Output the (x, y) coordinate of the center of the cell containing the given text.  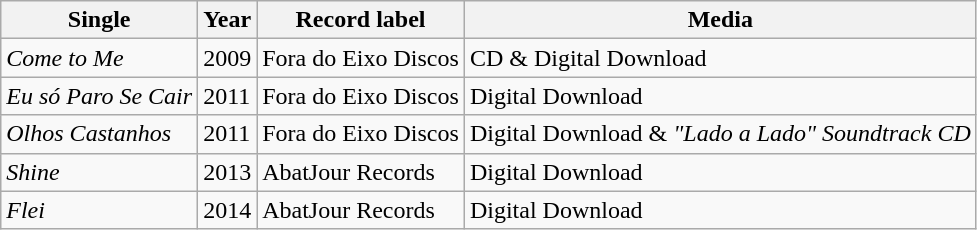
Eu só Paro Se Cair (100, 96)
Flei (100, 210)
Olhos Castanhos (100, 134)
2014 (228, 210)
Single (100, 20)
Digital Download & "Lado a Lado" Soundtrack CD (720, 134)
CD & Digital Download (720, 58)
2013 (228, 172)
Media (720, 20)
Shine (100, 172)
Come to Me (100, 58)
Record label (361, 20)
Year (228, 20)
2009 (228, 58)
